Determine the [X, Y] coordinate at the center of the cell enclosing the given text.  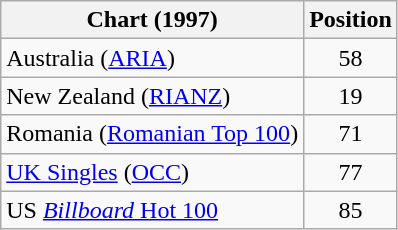
Chart (1997) [152, 20]
UK Singles (OCC) [152, 172]
Romania (Romanian Top 100) [152, 134]
Australia (ARIA) [152, 58]
19 [351, 96]
US Billboard Hot 100 [152, 210]
85 [351, 210]
Position [351, 20]
58 [351, 58]
71 [351, 134]
77 [351, 172]
New Zealand (RIANZ) [152, 96]
